Capture the cell that displays the provided text and extract its (X, Y) central coordinate. 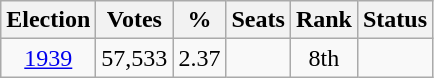
8th (324, 58)
% (200, 20)
Status (394, 20)
57,533 (134, 58)
Votes (134, 20)
2.37 (200, 58)
Election (48, 20)
Rank (324, 20)
Seats (258, 20)
1939 (48, 58)
